Search for the cell housing the specified text and yield its (x, y) center coordinate. 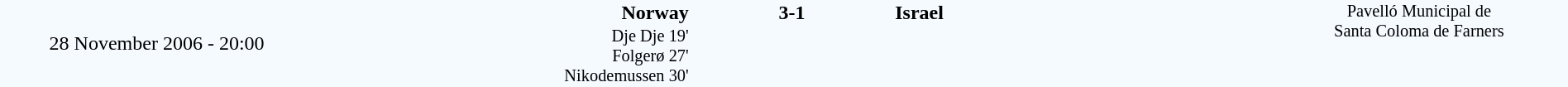
Norway (501, 12)
3-1 (791, 12)
28 November 2006 - 20:00 (157, 43)
Dje Dje 19'Folgerø 27'Nikodemussen 30' (501, 56)
Israel (1082, 12)
Pavelló Municipal de Santa Coloma de Farners (1419, 43)
